Scan for the cell matching the given text and deliver its [X, Y] coordinate at center. 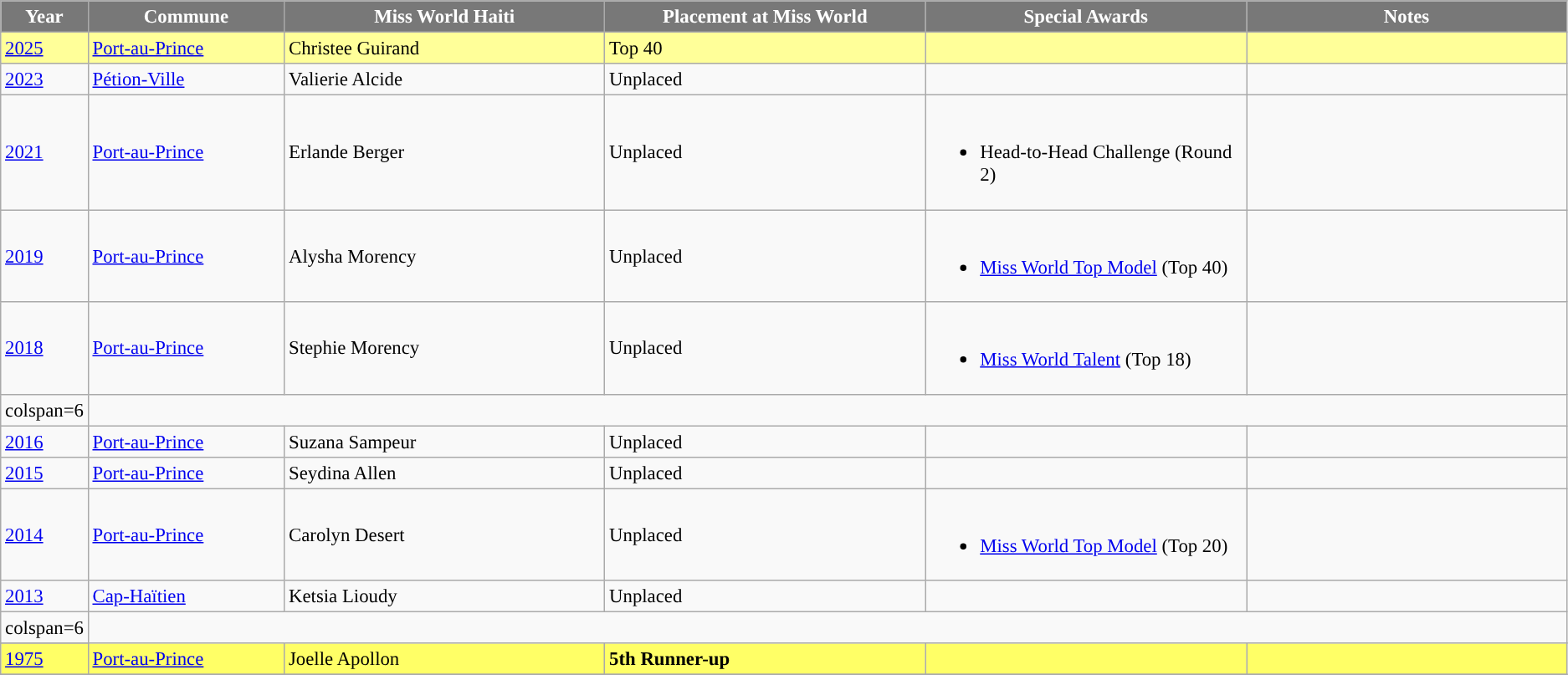
Carolyn Desert [445, 534]
Special Awards [1086, 17]
Head-to-Head Challenge (Round 2) [1086, 152]
Miss World Top Model (Top 40) [1086, 256]
2023 [44, 79]
Cap-Haïtien [186, 596]
Pétion-Ville [186, 79]
Miss World Top Model (Top 20) [1086, 534]
Notes [1407, 17]
Miss World Talent (Top 18) [1086, 348]
Miss World Haiti [445, 17]
2013 [44, 596]
2016 [44, 442]
Alysha Morency [445, 256]
Suzana Sampeur [445, 442]
Placement at Miss World [765, 17]
Valierie Alcide [445, 79]
Top 40 [765, 49]
Year [44, 17]
Seydina Allen [445, 473]
2021 [44, 152]
Christee Guirand [445, 49]
2018 [44, 348]
2014 [44, 534]
5th Runner-up [765, 659]
2019 [44, 256]
2025 [44, 49]
Commune [186, 17]
Stephie Morency [445, 348]
Joelle Apollon [445, 659]
1975 [44, 659]
2015 [44, 473]
Ketsia Lioudy [445, 596]
Erlande Berger [445, 152]
